For the text-containing cell, return its midpoint in [x, y] coordinate format. 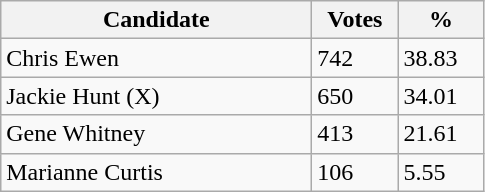
Jackie Hunt (X) [156, 96]
% [441, 20]
106 [355, 172]
Votes [355, 20]
Candidate [156, 20]
38.83 [441, 58]
Marianne Curtis [156, 172]
Gene Whitney [156, 134]
5.55 [441, 172]
Chris Ewen [156, 58]
21.61 [441, 134]
413 [355, 134]
650 [355, 96]
34.01 [441, 96]
742 [355, 58]
